Extract the [X, Y] coordinate from the center of the cell holding the provided text.  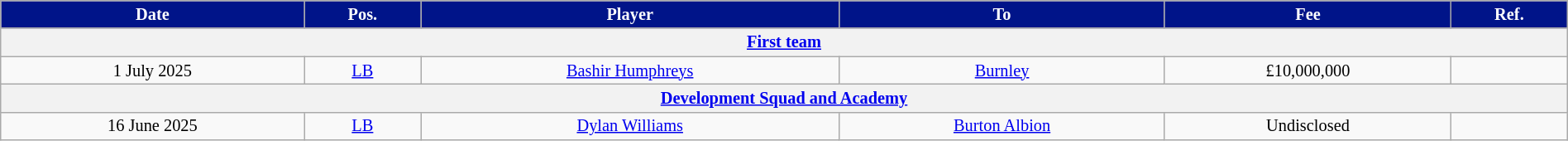
Fee [1307, 14]
Undisclosed [1307, 126]
Burnley [1002, 70]
Player [630, 14]
Burton Albion [1002, 126]
1 July 2025 [152, 70]
£10,000,000 [1307, 70]
First team [784, 42]
Bashir Humphreys [630, 70]
Date [152, 14]
Ref. [1510, 14]
Development Squad and Academy [784, 98]
16 June 2025 [152, 126]
Dylan Williams [630, 126]
To [1002, 14]
Pos. [362, 14]
